Return the (X, Y) coordinate for the center point of the cell that contains the specified text.  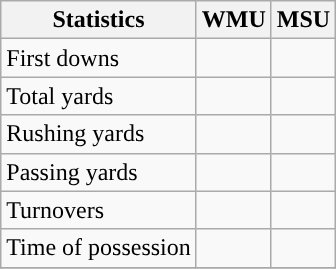
First downs (99, 58)
Rushing yards (99, 134)
Statistics (99, 20)
WMU (234, 20)
Turnovers (99, 210)
Time of possession (99, 248)
MSU (303, 20)
Total yards (99, 96)
Passing yards (99, 172)
